Identify which cell holds the provided text, then report its [X, Y] central coordinate. 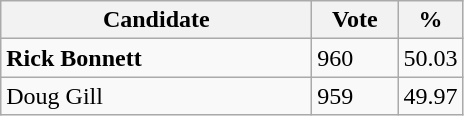
Vote [355, 20]
Rick Bonnett [156, 58]
% [430, 20]
49.97 [430, 96]
50.03 [430, 58]
959 [355, 96]
960 [355, 58]
Doug Gill [156, 96]
Candidate [156, 20]
